Determine the (x, y) coordinate at the center of the cell enclosing the given text.  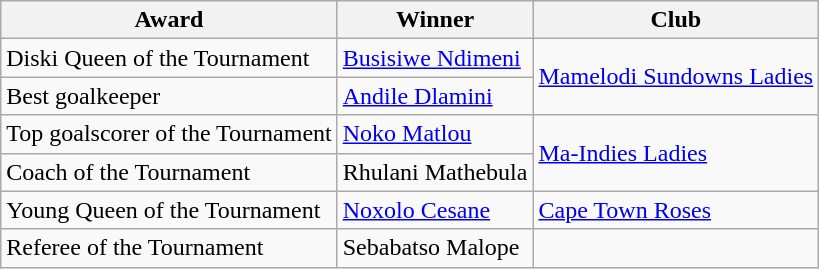
Referee of the Tournament (169, 248)
Mamelodi Sundowns Ladies (676, 77)
Young Queen of the Tournament (169, 210)
Busisiwe Ndimeni (435, 58)
Rhulani Mathebula (435, 172)
Winner (435, 20)
Ma-Indies Ladies (676, 153)
Club (676, 20)
Andile Dlamini (435, 96)
Sebabatso Malope (435, 248)
Cape Town Roses (676, 210)
Noxolo Cesane (435, 210)
Noko Matlou (435, 134)
Diski Queen of the Tournament (169, 58)
Award (169, 20)
Coach of the Tournament (169, 172)
Top goalscorer of the Tournament (169, 134)
Best goalkeeper (169, 96)
